Output the (X, Y) coordinate of the center of the cell containing the given text.  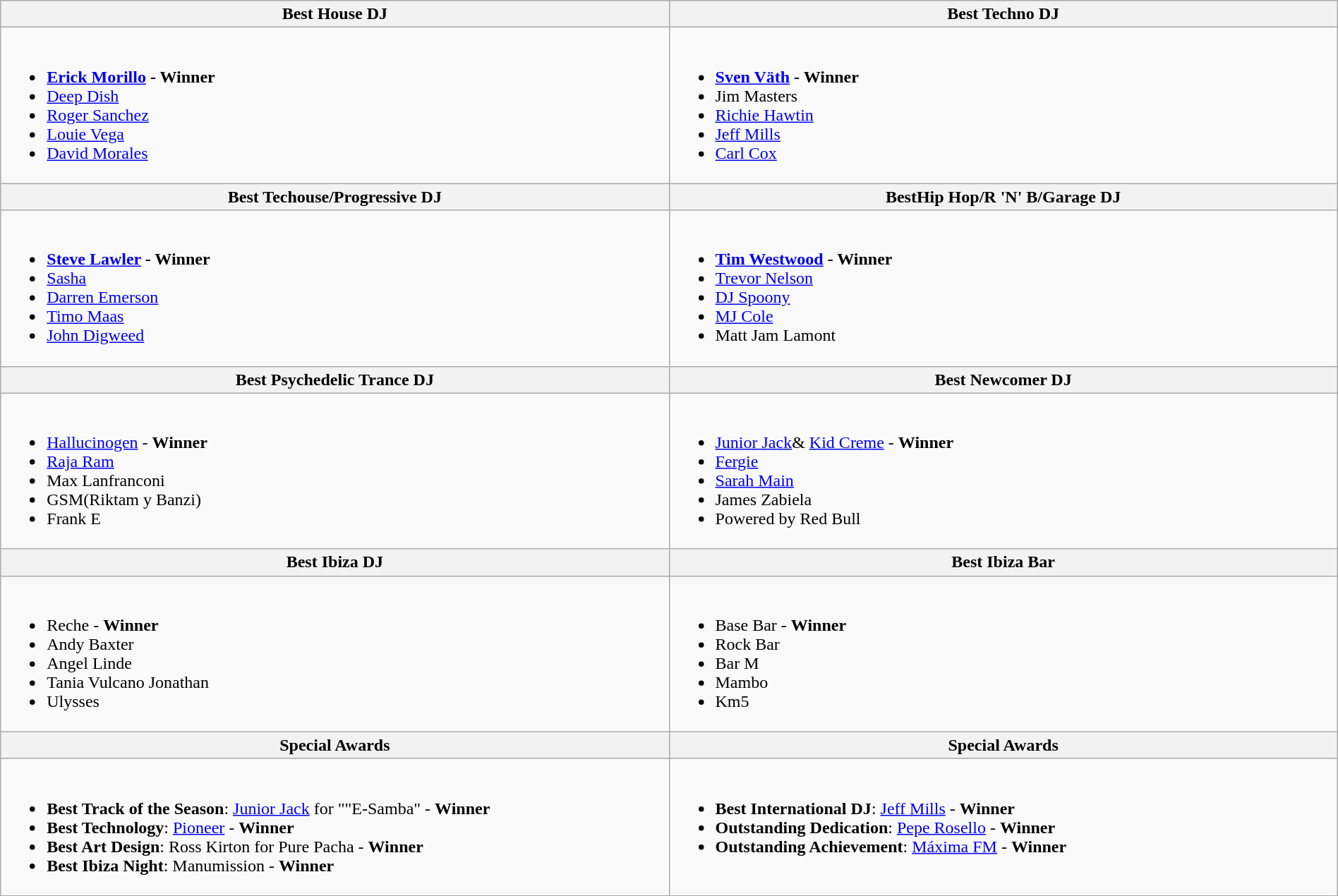
Reche - WinnerAndy BaxterAngel LindeTania Vulcano JonathanUlysses (334, 653)
Best Newcomer DJ (1003, 380)
Junior Jack& Kid Creme - WinnerFergieSarah MainJames ZabielaPowered by Red Bull (1003, 471)
Best House DJ (334, 14)
Sven Väth - WinnerJim MastersRichie HawtinJeff MillsCarl Cox (1003, 106)
Best Techouse/Progressive DJ (334, 197)
Erick Morillo - WinnerDeep DishRoger SanchezLouie VegaDavid Morales (334, 106)
Best Psychedelic Trance DJ (334, 380)
Best Ibiza Bar (1003, 562)
BestHip Hop/R 'N' B/Garage DJ (1003, 197)
Tim Westwood - WinnerTrevor NelsonDJ SpoonyMJ ColeMatt Jam Lamont (1003, 288)
Steve Lawler - WinnerSashaDarren EmersonTimo MaasJohn Digweed (334, 288)
Hallucinogen - WinnerRaja RamMax LanfranconiGSM(Riktam y Banzi)Frank E (334, 471)
Best International DJ: Jeff Mills - WinnerOutstanding Dedication: Pepe Rosello - WinnerOutstanding Achievement: Máxima FM - Winner (1003, 827)
Best Ibiza DJ (334, 562)
Best Techno DJ (1003, 14)
Base Bar - WinnerRock BarBar MMamboKm5 (1003, 653)
